Return [X, Y] of the center of cell containing provided text 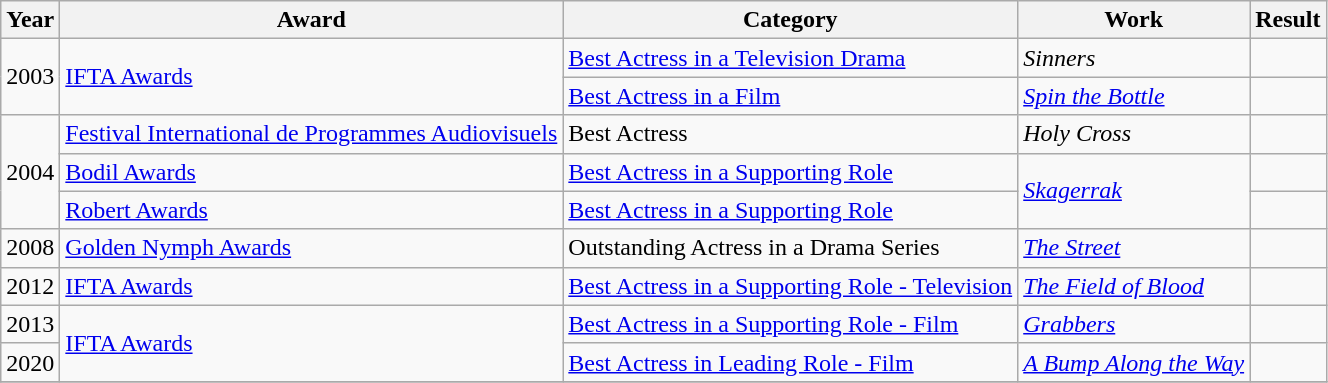
Best Actress in Leading Role - Film [790, 362]
Festival International de Programmes Audiovisuels [312, 134]
Best Actress in a Television Drama [790, 58]
Bodil Awards [312, 172]
The Street [1134, 248]
Spin the Bottle [1134, 96]
Skagerrak [1134, 191]
Outstanding Actress in a Drama Series [790, 248]
2008 [30, 248]
Best Actress in a Supporting Role - Film [790, 324]
Best Actress in a Supporting Role - Television [790, 286]
Category [790, 20]
Result [1288, 20]
Year [30, 20]
Best Actress in a Film [790, 96]
2013 [30, 324]
Grabbers [1134, 324]
Sinners [1134, 58]
2004 [30, 172]
Best Actress [790, 134]
Robert Awards [312, 210]
2012 [30, 286]
Work [1134, 20]
A Bump Along the Way [1134, 362]
2003 [30, 77]
The Field of Blood [1134, 286]
Award [312, 20]
Golden Nymph Awards [312, 248]
Holy Cross [1134, 134]
2020 [30, 362]
